Search for the cell housing the specified text and yield its [X, Y] center coordinate. 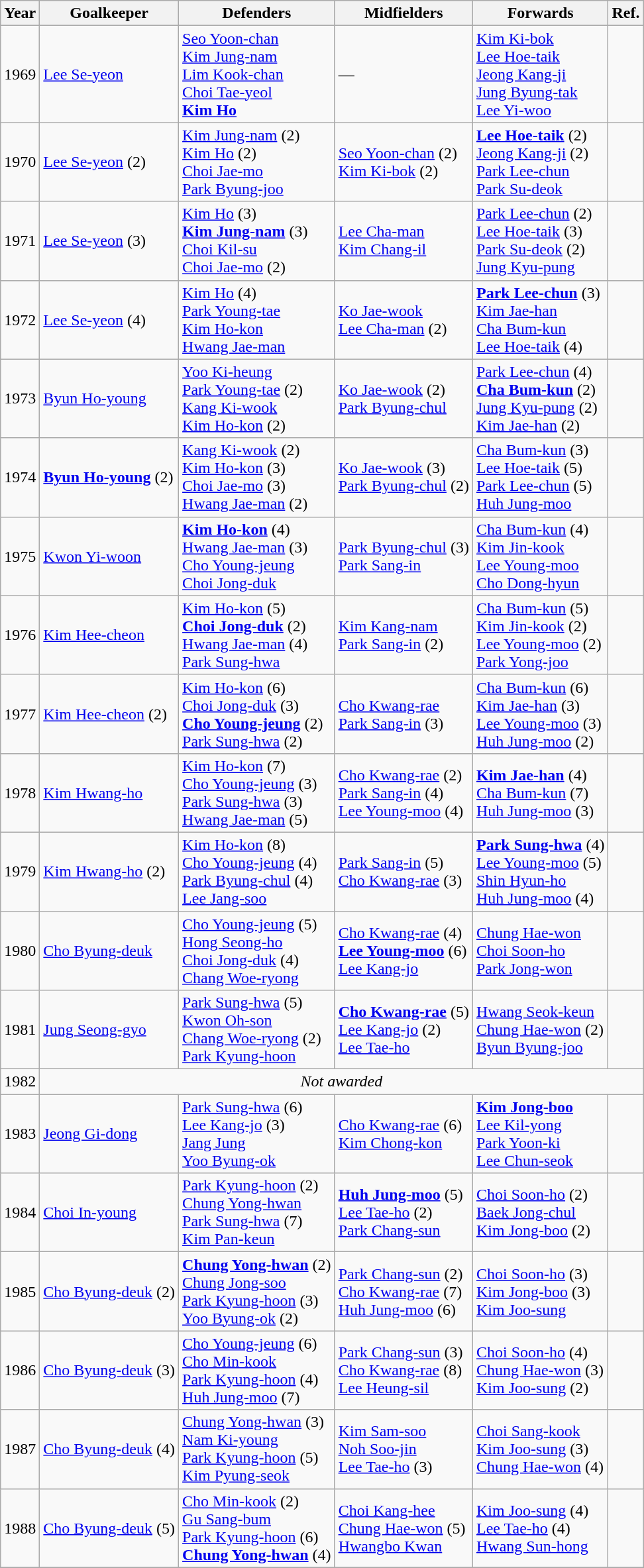
1976 [20, 635]
Kim Kang-nam Park Sang-in (2) [403, 635]
Park Chang-sun (2) Cho Kwang-rae (7) Huh Jung-moo (6) [403, 1292]
Kim Jae-han (4) Cha Bum-kun (7) Huh Jung-moo (3) [540, 792]
Park Sung-hwa (6) Lee Kang-jo (3) Jang Jung Yoo Byung-ok [257, 1134]
Choi In-young [109, 1212]
Cho Byung-deuk (4) [109, 1449]
Choi Soon-ho (3) Kim Jong-boo (3) Kim Joo-sung [540, 1292]
1982 [20, 1082]
Seo Yoon-chan Kim Jung-nam Lim Kook-chan Choi Tae-yeol Kim Ho [257, 74]
1979 [20, 872]
Jung Seong-gyo [109, 1029]
Kim Jung-nam (2) Kim Ho (2) Choi Jae-mo Park Byung-joo [257, 162]
Park Lee-chun (2) Lee Hoe-taik (3) Park Su-deok (2) Jung Kyu-pung [540, 241]
Byun Ho-young (2) [109, 477]
Kim Ho-kon (5) Choi Jong-duk (2) Hwang Jae-man (4) Park Sung-hwa [257, 635]
Park Lee-chun (3) Kim Jae-han Cha Bum-kun Lee Hoe-taik (4) [540, 319]
Lee Hoe-taik (2) Jeong Kang-ji (2) Park Lee-chun Park Su-deok [540, 162]
Cho Min-kook (2) Gu Sang-bum Park Kyung-hoon (6) Chung Yong-hwan (4) [257, 1528]
1970 [20, 162]
Park Byung-chul (3) Park Sang-in [403, 556]
Park Kyung-hoon (2) Chung Yong-hwan Park Sung-hwa (7) Kim Pan-keun [257, 1212]
Cha Bum-kun (5) Kim Jin-kook (2) Lee Young-moo (2) Park Yong-joo [540, 635]
Kim Ho (4) Park Young-tae Kim Ho-kon Hwang Jae-man [257, 319]
Lee Se-yeon (3) [109, 241]
— [403, 74]
Goalkeeper [109, 13]
Defenders [257, 13]
Year [20, 13]
Kwon Yi-woon [109, 556]
Cho Byung-deuk (2) [109, 1292]
Ref. [625, 13]
Kim Hee-cheon (2) [109, 714]
Park Sung-hwa (4) Lee Young-moo (5) Shin Hyun-ho Huh Jung-moo (4) [540, 872]
1988 [20, 1528]
Kim Hee-cheon [109, 635]
1975 [20, 556]
1980 [20, 951]
Cho Byung-deuk (3) [109, 1370]
1973 [20, 399]
Ko Jae-wook (2) Park Byung-chul [403, 399]
Kim Ki-bok Lee Hoe-taik Jeong Kang-ji Jung Byung-tak Lee Yi-woo [540, 74]
Park Sung-hwa (5) Kwon Oh-son Chang Woe-ryong (2) Park Kyung-hoon [257, 1029]
Kim Ho-kon (8) Cho Young-jeung (4) Park Byung-chul (4) Lee Jang-soo [257, 872]
Chung Yong-hwan (2) Chung Jong-soo Park Kyung-hoon (3) Yoo Byung-ok (2) [257, 1292]
Not awarded [342, 1082]
1983 [20, 1134]
Chung Yong-hwan (3) Nam Ki-young Park Kyung-hoon (5) Kim Pyung-seok [257, 1449]
1974 [20, 477]
Kim Ho-kon (4) Hwang Jae-man (3) Cho Young-jeung Choi Jong-duk [257, 556]
Kim Hwang-ho [109, 792]
Cho Kwang-rae (2) Park Sang-in (4) Lee Young-moo (4) [403, 792]
1969 [20, 74]
Ko Jae-wook Lee Cha-man (2) [403, 319]
Kim Sam-soo Noh Soo-jin Lee Tae-ho (3) [403, 1449]
Kim Ho-kon (6) Choi Jong-duk (3) Cho Young-jeung (2) Park Sung-hwa (2) [257, 714]
1987 [20, 1449]
Lee Se-yeon (2) [109, 162]
Choi Soon-ho (2) Baek Jong-chul Kim Jong-boo (2) [540, 1212]
Choi Kang-hee Chung Hae-won (5) Hwangbo Kwan [403, 1528]
Lee Se-yeon [109, 74]
1978 [20, 792]
1972 [20, 319]
Lee Se-yeon (4) [109, 319]
1977 [20, 714]
Park Chang-sun (3) Cho Kwang-rae (8) Lee Heung-sil [403, 1370]
Cho Young-jeung (5) Hong Seong-ho Choi Jong-duk (4) Chang Woe-ryong [257, 951]
Choi Sang-kook Kim Joo-sung (3) Chung Hae-won (4) [540, 1449]
Seo Yoon-chan (2) Kim Ki-bok (2) [403, 162]
Huh Jung-moo (5) Lee Tae-ho (2) Park Chang-sun [403, 1212]
Kim Joo-sung (4) Lee Tae-ho (4) Hwang Sun-hong [540, 1528]
Cho Byung-deuk (5) [109, 1528]
Park Sang-in (5) Cho Kwang-rae (3) [403, 872]
Cho Kwang-rae (5) Lee Kang-jo (2) Lee Tae-ho [403, 1029]
Kim Ho (3) Kim Jung-nam (3) Choi Kil-su Choi Jae-mo (2) [257, 241]
Kang Ki-wook (2) Kim Ho-kon (3) Choi Jae-mo (3) Hwang Jae-man (2) [257, 477]
Choi Soon-ho (4) Chung Hae-won (3) Kim Joo-sung (2) [540, 1370]
Midfielders [403, 13]
1971 [20, 241]
Cho Kwang-rae Park Sang-in (3) [403, 714]
Kim Jong-boo Lee Kil-yong Park Yoon-ki Lee Chun-seok [540, 1134]
Yoo Ki-heung Park Young-tae (2) Kang Ki-wook Kim Ho-kon (2) [257, 399]
1981 [20, 1029]
Cho Byung-deuk [109, 951]
1984 [20, 1212]
Cha Bum-kun (3) Lee Hoe-taik (5) Park Lee-chun (5) Huh Jung-moo [540, 477]
Jeong Gi-dong [109, 1134]
Cha Bum-kun (6) Kim Jae-han (3) Lee Young-moo (3) Huh Jung-moo (2) [540, 714]
Cho Kwang-rae (4) Lee Young-moo (6) Lee Kang-jo [403, 951]
Hwang Seok-keun Chung Hae-won (2) Byun Byung-joo [540, 1029]
Kim Hwang-ho (2) [109, 872]
Chung Hae-won Choi Soon-ho Park Jong-won [540, 951]
Kim Ho-kon (7) Cho Young-jeung (3) Park Sung-hwa (3) Hwang Jae-man (5) [257, 792]
1986 [20, 1370]
Lee Cha-man Kim Chang-il [403, 241]
Forwards [540, 13]
Cha Bum-kun (4) Kim Jin-kook Lee Young-moo Cho Dong-hyun [540, 556]
Cho Young-jeung (6) Cho Min-kook Park Kyung-hoon (4) Huh Jung-moo (7) [257, 1370]
Byun Ho-young [109, 399]
Park Lee-chun (4) Cha Bum-kun (2) Jung Kyu-pung (2) Kim Jae-han (2) [540, 399]
Cho Kwang-rae (6) Kim Chong-kon [403, 1134]
Ko Jae-wook (3) Park Byung-chul (2) [403, 477]
1985 [20, 1292]
